Identify which cell holds the provided text, then report its [X, Y] central coordinate. 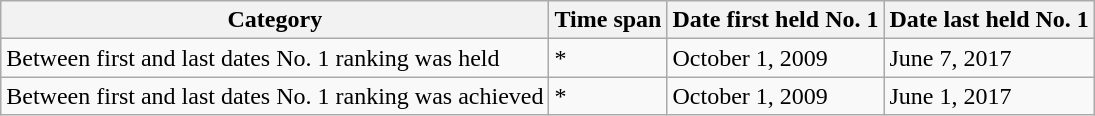
Between first and last dates No. 1 ranking was achieved [275, 96]
Time span [608, 20]
Date last held No. 1 [989, 20]
June 7, 2017 [989, 58]
Category [275, 20]
Date first held No. 1 [776, 20]
Between first and last dates No. 1 ranking was held [275, 58]
June 1, 2017 [989, 96]
